Extract the (x, y) coordinate from the center of the cell holding the provided text.  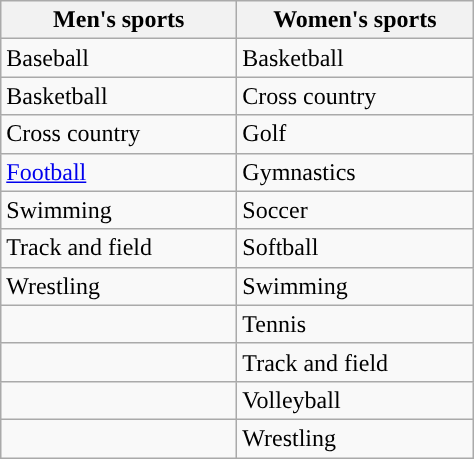
Baseball (119, 58)
Men's sports (119, 20)
Football (119, 172)
Women's sports (355, 20)
Tennis (355, 324)
Softball (355, 248)
Gymnastics (355, 172)
Golf (355, 134)
Volleyball (355, 400)
Soccer (355, 210)
